Provide the (x, y) coordinate of the cell's center where the given text is located.  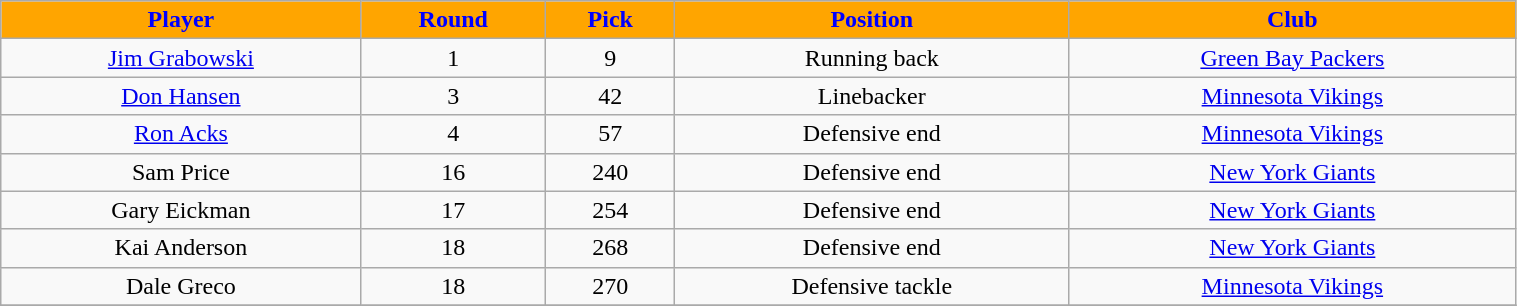
9 (610, 58)
Running back (872, 58)
268 (610, 248)
Kai Anderson (181, 248)
16 (454, 172)
Club (1292, 20)
Green Bay Packers (1292, 58)
Jim Grabowski (181, 58)
Gary Eickman (181, 210)
42 (610, 96)
Linebacker (872, 96)
Pick (610, 20)
254 (610, 210)
Player (181, 20)
Sam Price (181, 172)
Dale Greco (181, 286)
57 (610, 134)
270 (610, 286)
17 (454, 210)
240 (610, 172)
Ron Acks (181, 134)
Don Hansen (181, 96)
Defensive tackle (872, 286)
1 (454, 58)
3 (454, 96)
Round (454, 20)
4 (454, 134)
Position (872, 20)
